Return the [x, y] coordinate for the center point of the cell that contains the specified text.  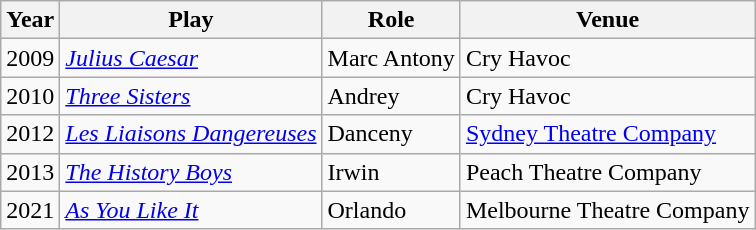
2021 [30, 210]
Melbourne Theatre Company [608, 210]
Three Sisters [191, 96]
Marc Antony [391, 58]
Les Liaisons Dangereuses [191, 134]
Danceny [391, 134]
Play [191, 20]
2010 [30, 96]
The History Boys [191, 172]
Venue [608, 20]
2012 [30, 134]
Year [30, 20]
Andrey [391, 96]
Sydney Theatre Company [608, 134]
As You Like It [191, 210]
2013 [30, 172]
Irwin [391, 172]
2009 [30, 58]
Peach Theatre Company [608, 172]
Role [391, 20]
Orlando [391, 210]
Julius Caesar [191, 58]
